Provide the [x, y] coordinate of the cell's center where the given text is located.  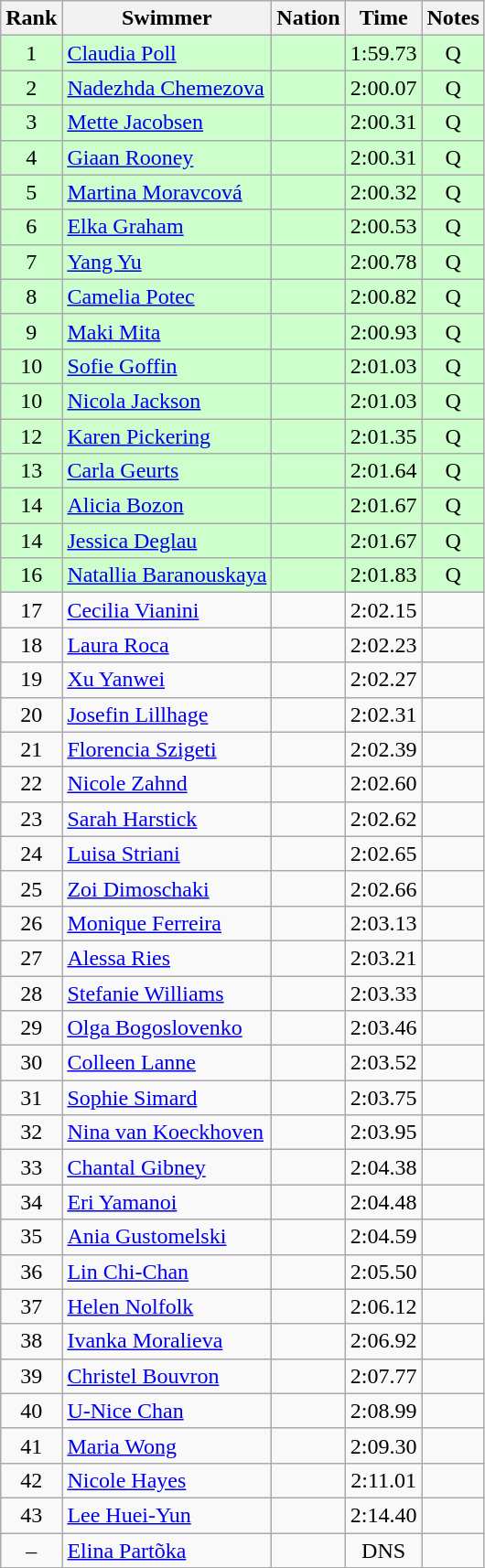
Giaan Rooney [167, 157]
U-Nice Chan [167, 1411]
2:04.59 [383, 1237]
Jessica Deglau [167, 541]
Natallia Baranouskaya [167, 575]
Florencia Szigeti [167, 749]
Sofie Goffin [167, 366]
1:59.73 [383, 53]
Eri Yamanoi [167, 1202]
36 [31, 1272]
27 [31, 958]
Claudia Poll [167, 53]
2:01.83 [383, 575]
2:06.12 [383, 1306]
Ania Gustomelski [167, 1237]
Yang Yu [167, 262]
Lee Huei-Yun [167, 1515]
9 [31, 331]
2:14.40 [383, 1515]
2:02.65 [383, 854]
2:03.95 [383, 1133]
31 [31, 1098]
Monique Ferreira [167, 923]
– [31, 1551]
Carla Geurts [167, 471]
Elka Graham [167, 227]
2:00.07 [383, 88]
6 [31, 227]
2:02.66 [383, 888]
2:03.75 [383, 1098]
Zoi Dimoschaki [167, 888]
32 [31, 1133]
2:00.53 [383, 227]
4 [31, 157]
Camelia Potec [167, 296]
2:04.48 [383, 1202]
Sophie Simard [167, 1098]
33 [31, 1167]
Maki Mita [167, 331]
35 [31, 1237]
28 [31, 993]
Helen Nolfolk [167, 1306]
2:00.32 [383, 192]
Christel Bouvron [167, 1376]
2:11.01 [383, 1480]
2:05.50 [383, 1272]
2 [31, 88]
2:00.93 [383, 331]
40 [31, 1411]
12 [31, 436]
2:06.92 [383, 1341]
16 [31, 575]
2:02.15 [383, 610]
Chantal Gibney [167, 1167]
30 [31, 1063]
34 [31, 1202]
25 [31, 888]
38 [31, 1341]
2:01.35 [383, 436]
Nicola Jackson [167, 401]
Nadezhda Chemezova [167, 88]
1 [31, 53]
Luisa Striani [167, 854]
Mette Jacobsen [167, 123]
3 [31, 123]
2:03.13 [383, 923]
Cecilia Vianini [167, 610]
8 [31, 296]
2:02.62 [383, 819]
DNS [383, 1551]
21 [31, 749]
2:09.30 [383, 1445]
Nicole Hayes [167, 1480]
Maria Wong [167, 1445]
13 [31, 471]
Lin Chi-Chan [167, 1272]
2:01.64 [383, 471]
2:07.77 [383, 1376]
2:00.78 [383, 262]
20 [31, 714]
18 [31, 645]
23 [31, 819]
7 [31, 262]
Olga Bogoslovenko [167, 1028]
Alessa Ries [167, 958]
Xu Yanwei [167, 680]
Laura Roca [167, 645]
Martina Moravcová [167, 192]
Nicole Zahnd [167, 784]
Josefin Lillhage [167, 714]
24 [31, 854]
2:00.82 [383, 296]
Sarah Harstick [167, 819]
Nation [308, 18]
26 [31, 923]
Karen Pickering [167, 436]
2:03.21 [383, 958]
Nina van Koeckhoven [167, 1133]
2:03.52 [383, 1063]
2:04.38 [383, 1167]
2:02.27 [383, 680]
Notes [453, 18]
2:02.60 [383, 784]
22 [31, 784]
Ivanka Moralieva [167, 1341]
Elina Partõka [167, 1551]
2:03.33 [383, 993]
Swimmer [167, 18]
Alicia Bozon [167, 506]
29 [31, 1028]
42 [31, 1480]
43 [31, 1515]
2:02.39 [383, 749]
Rank [31, 18]
2:02.23 [383, 645]
Stefanie Williams [167, 993]
5 [31, 192]
Time [383, 18]
Colleen Lanne [167, 1063]
41 [31, 1445]
37 [31, 1306]
17 [31, 610]
2:03.46 [383, 1028]
2:08.99 [383, 1411]
39 [31, 1376]
2:02.31 [383, 714]
19 [31, 680]
